From the cell containing the given text, extract its center point as [x, y] coordinate. 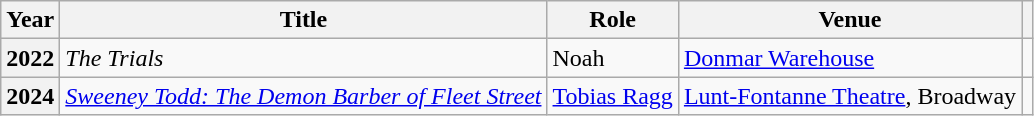
Tobias Ragg [612, 96]
The Trials [304, 58]
Venue [850, 20]
Noah [612, 58]
2022 [30, 58]
Donmar Warehouse [850, 58]
2024 [30, 96]
Sweeney Todd: The Demon Barber of Fleet Street [304, 96]
Role [612, 20]
Title [304, 20]
Year [30, 20]
Lunt-Fontanne Theatre, Broadway [850, 96]
